Search for the cell housing the specified text and yield its (X, Y) center coordinate. 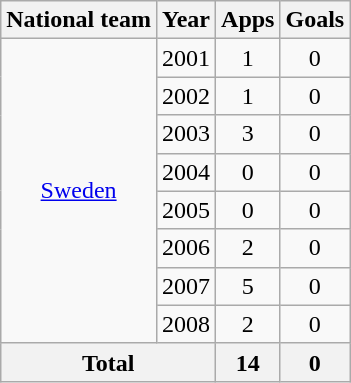
2004 (186, 172)
2007 (186, 286)
Apps (248, 20)
National team (79, 20)
Year (186, 20)
2001 (186, 58)
3 (248, 134)
2006 (186, 248)
2003 (186, 134)
14 (248, 362)
2005 (186, 210)
2002 (186, 96)
Sweden (79, 191)
Goals (315, 20)
Total (108, 362)
5 (248, 286)
2008 (186, 324)
